From the cell containing the given text, extract its center point as (x, y) coordinate. 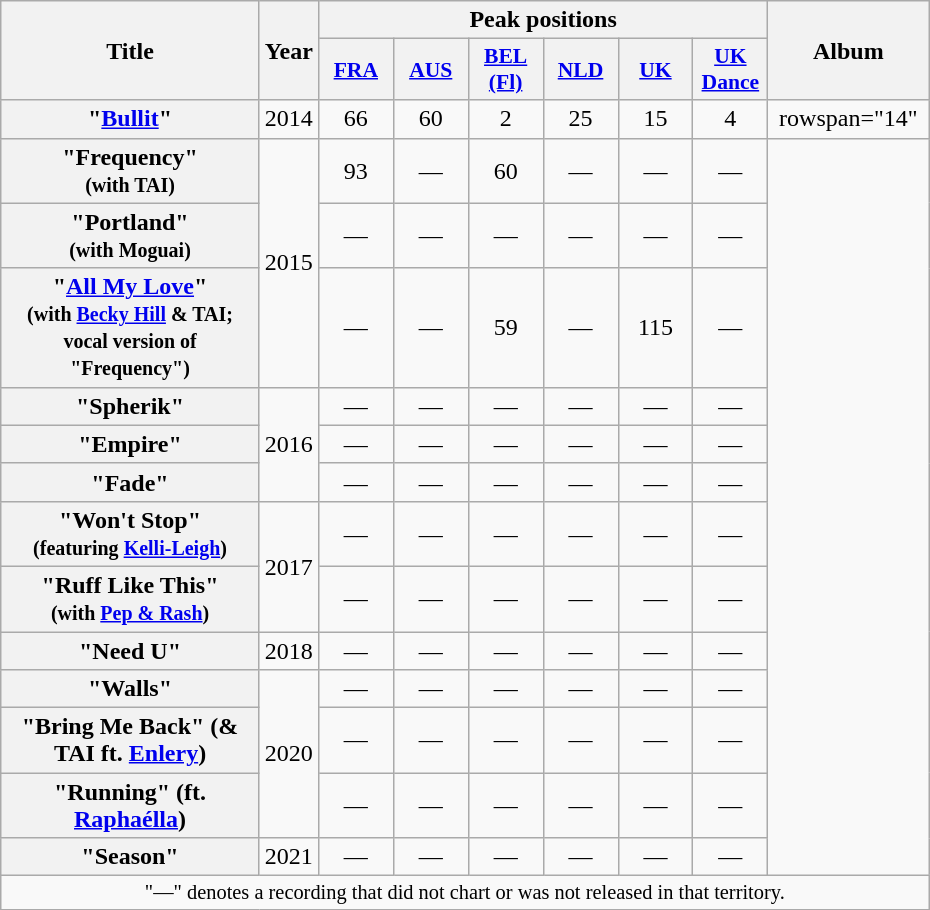
93 (356, 170)
2018 (288, 651)
25 (580, 119)
66 (356, 119)
rowspan="14" (848, 119)
"Won't Stop"(featuring Kelli-Leigh) (130, 534)
2015 (288, 262)
115 (656, 328)
"Ruff Like This"(with Pep & Rash) (130, 598)
AUS (430, 70)
15 (656, 119)
"Fade" (130, 482)
"Walls" (130, 689)
"Season" (130, 857)
"Running" (ft. Raphaélla) (130, 806)
"Need U" (130, 651)
2020 (288, 754)
2014 (288, 119)
UK Dance (730, 70)
2 (506, 119)
"Frequency"(with TAI) (130, 170)
Title (130, 50)
"Portland"(with Moguai) (130, 236)
"Spherik" (130, 406)
59 (506, 328)
"Bullit" (130, 119)
2021 (288, 857)
4 (730, 119)
"—" denotes a recording that did not chart or was not released in that territory. (465, 893)
NLD (580, 70)
"Bring Me Back" (& TAI ft. Enlery) (130, 740)
Album (848, 50)
BEL (Fl) (506, 70)
FRA (356, 70)
2016 (288, 444)
Peak positions (542, 20)
"Empire" (130, 444)
Year (288, 50)
2017 (288, 566)
UK (656, 70)
"All My Love"(with Becky Hill & TAI; vocal version of "Frequency") (130, 328)
